Detect which cell encompasses the target text, then output its [X, Y] center coordinate. 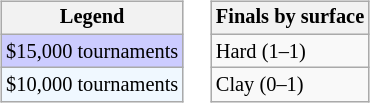
Finals by surface [290, 18]
Legend [92, 18]
Clay (0–1) [290, 85]
$10,000 tournaments [92, 85]
$15,000 tournaments [92, 51]
Hard (1–1) [290, 51]
